Locate the cell with the specified text and output its (x, y) center coordinate. 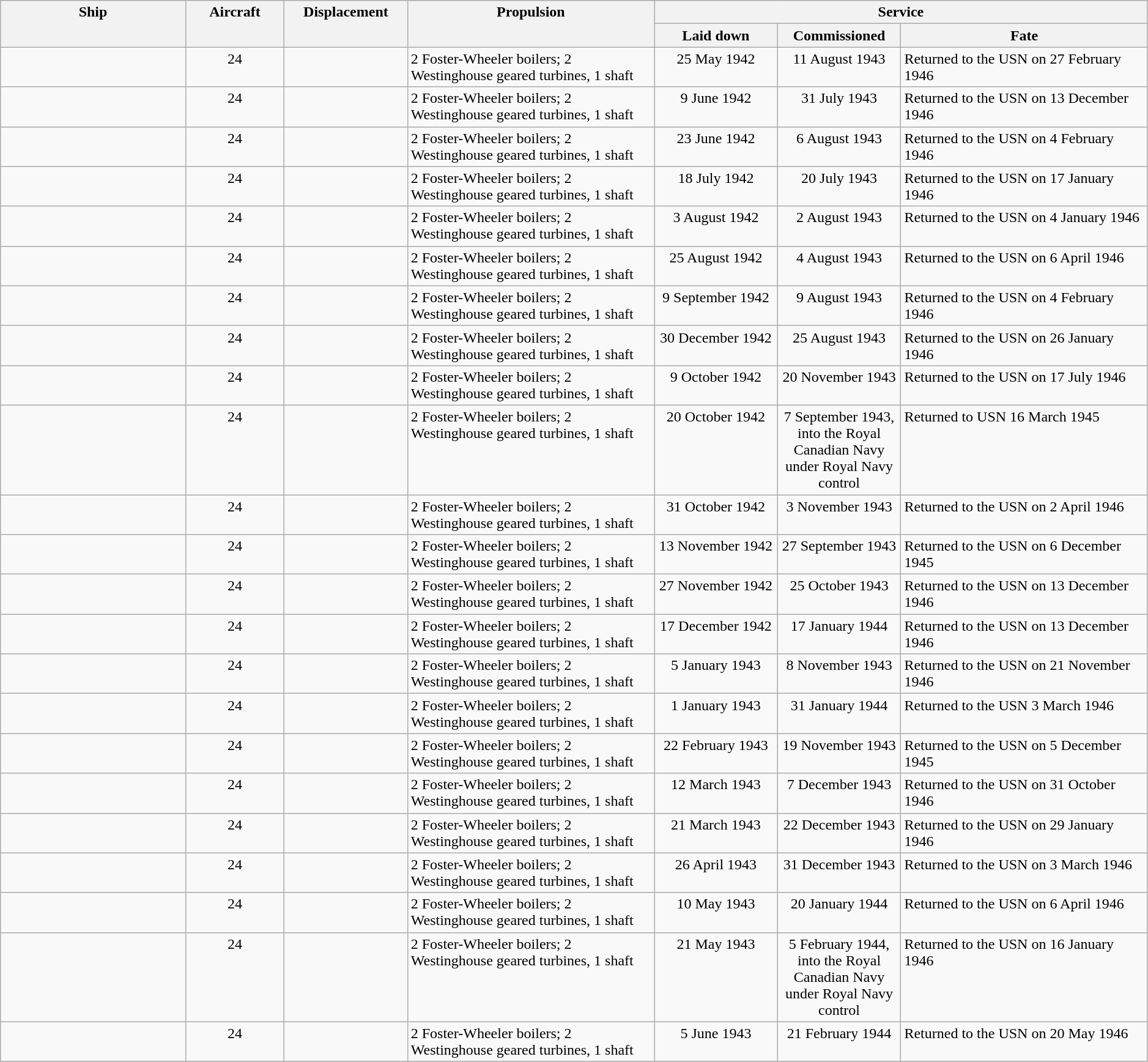
Returned to the USN on 3 March 1946 (1024, 872)
9 June 1942 (716, 106)
Displacement (346, 24)
Returned to the USN on 27 February 1946 (1024, 67)
21 March 1943 (716, 833)
21 May 1943 (716, 977)
31 December 1943 (839, 872)
Returned to the USN 3 March 1946 (1024, 713)
17 January 1944 (839, 634)
31 July 1943 (839, 106)
25 August 1943 (839, 345)
Aircraft (235, 24)
11 August 1943 (839, 67)
5 February 1944, into the Royal Canadian Navy under Royal Navy control (839, 977)
3 August 1942 (716, 226)
20 October 1942 (716, 450)
Returned to the USN on 2 April 1946 (1024, 514)
13 November 1942 (716, 554)
31 October 1942 (716, 514)
9 August 1943 (839, 306)
Propulsion (531, 24)
Returned to the USN on 6 December 1945 (1024, 554)
7 December 1943 (839, 793)
Returned to USN 16 March 1945 (1024, 450)
9 October 1942 (716, 385)
22 December 1943 (839, 833)
10 May 1943 (716, 913)
20 July 1943 (839, 186)
17 December 1942 (716, 634)
Returned to the USN on 20 May 1946 (1024, 1041)
Service (902, 12)
Returned to the USN on 26 January 1946 (1024, 345)
3 November 1943 (839, 514)
26 April 1943 (716, 872)
19 November 1943 (839, 754)
22 February 1943 (716, 754)
18 July 1942 (716, 186)
20 November 1943 (839, 385)
5 January 1943 (716, 674)
8 November 1943 (839, 674)
30 December 1942 (716, 345)
27 September 1943 (839, 554)
23 June 1942 (716, 147)
20 January 1944 (839, 913)
9 September 1942 (716, 306)
6 August 1943 (839, 147)
12 March 1943 (716, 793)
Returned to the USN on 31 October 1946 (1024, 793)
Commissioned (839, 35)
25 October 1943 (839, 595)
Ship (93, 24)
5 June 1943 (716, 1041)
Returned to the USN on 29 January 1946 (1024, 833)
Returned to the USN on 21 November 1946 (1024, 674)
Returned to the USN on 17 January 1946 (1024, 186)
31 January 1944 (839, 713)
Returned to the USN on 17 July 1946 (1024, 385)
7 September 1943, into the Royal Canadian Navy under Royal Navy control (839, 450)
Returned to the USN on 16 January 1946 (1024, 977)
Laid down (716, 35)
Returned to the USN on 5 December 1945 (1024, 754)
1 January 1943 (716, 713)
Returned to the USN on 4 January 1946 (1024, 226)
4 August 1943 (839, 265)
25 August 1942 (716, 265)
21 February 1944 (839, 1041)
Fate (1024, 35)
2 August 1943 (839, 226)
27 November 1942 (716, 595)
25 May 1942 (716, 67)
